From the cell containing the given text, extract its center point as [X, Y] coordinate. 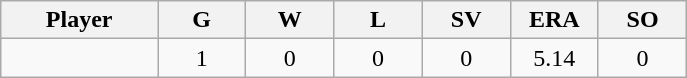
ERA [554, 20]
5.14 [554, 58]
G [202, 20]
Player [80, 20]
SO [642, 20]
1 [202, 58]
W [290, 20]
SV [466, 20]
L [378, 20]
